Return the (x, y) coordinate for the center point of the cell that contains the specified text.  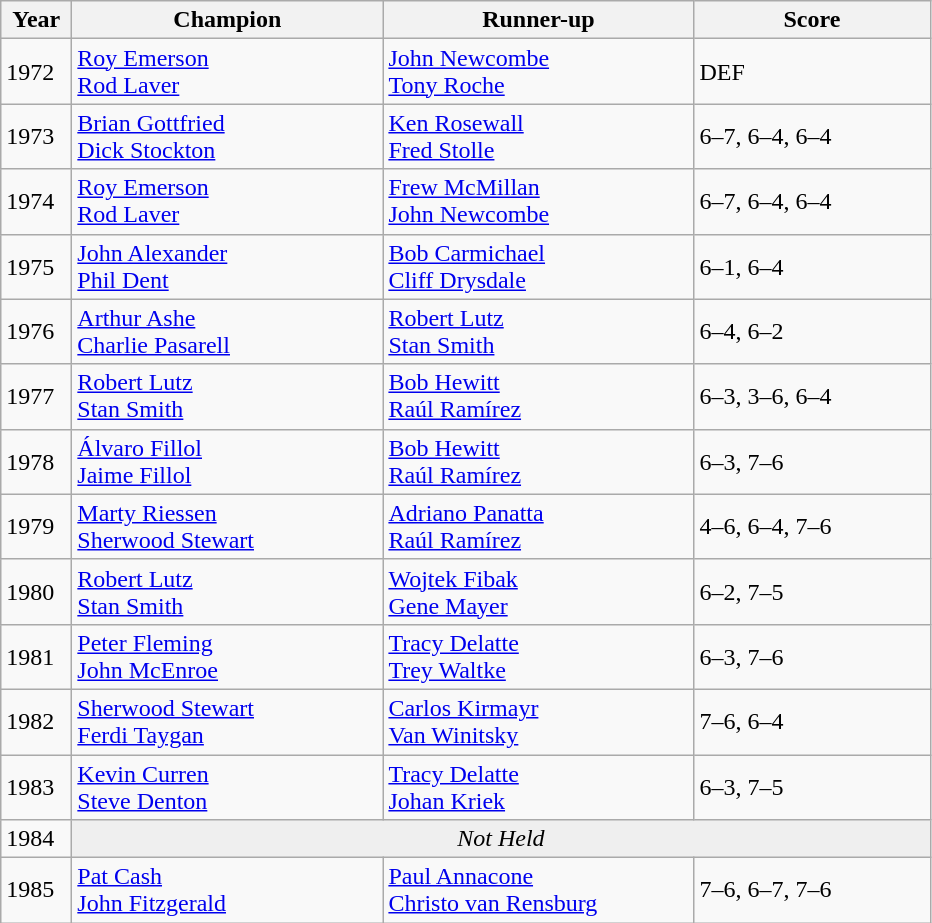
Champion (228, 20)
6–3, 3–6, 6–4 (812, 396)
Bob Carmichael Cliff Drysdale (538, 266)
Paul Annacone Christo van Rensburg (538, 890)
6–3, 7–5 (812, 786)
Tracy Delatte Johan Kriek (538, 786)
Peter Fleming John McEnroe (228, 656)
1985 (36, 890)
7–6, 6–7, 7–6 (812, 890)
John Alexander Phil Dent (228, 266)
6–1, 6–4 (812, 266)
Runner-up (538, 20)
1983 (36, 786)
Score (812, 20)
1982 (36, 722)
1976 (36, 332)
Álvaro Fillol Jaime Fillol (228, 462)
Tracy Delatte Trey Waltke (538, 656)
1984 (36, 839)
7–6, 6–4 (812, 722)
Pat Cash John Fitzgerald (228, 890)
Not Held (501, 839)
1981 (36, 656)
Brian Gottfried Dick Stockton (228, 136)
1980 (36, 592)
1977 (36, 396)
1973 (36, 136)
Sherwood Stewart Ferdi Taygan (228, 722)
Year (36, 20)
Ken Rosewall Fred Stolle (538, 136)
1978 (36, 462)
Adriano Panatta Raúl Ramírez (538, 526)
Wojtek Fibak Gene Mayer (538, 592)
John Newcombe Tony Roche (538, 72)
6–4, 6–2 (812, 332)
Carlos Kirmayr Van Winitsky (538, 722)
4–6, 6–4, 7–6 (812, 526)
DEF (812, 72)
1974 (36, 202)
Frew McMillan John Newcombe (538, 202)
1972 (36, 72)
Kevin Curren Steve Denton (228, 786)
Marty Riessen Sherwood Stewart (228, 526)
1979 (36, 526)
1975 (36, 266)
Arthur Ashe Charlie Pasarell (228, 332)
6–2, 7–5 (812, 592)
